For the text-containing cell, return its midpoint in (x, y) coordinate format. 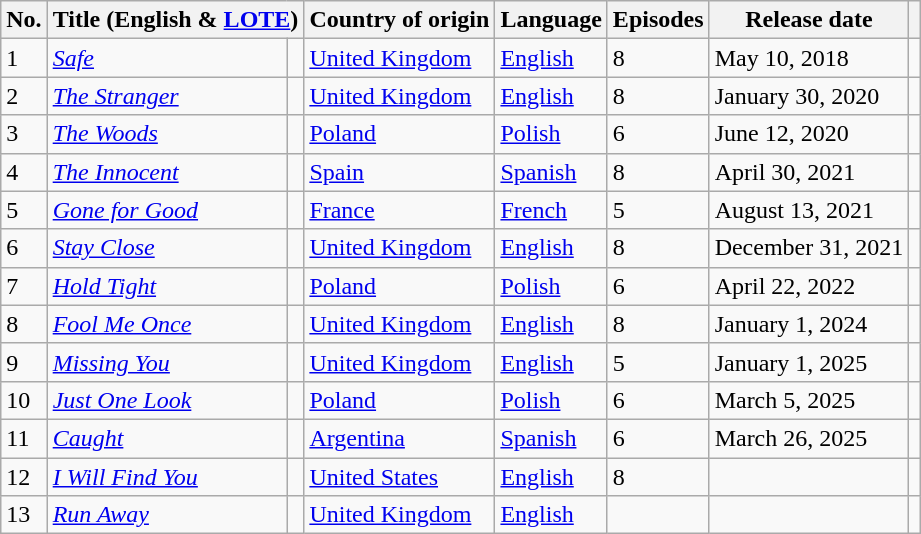
January 30, 2020 (809, 96)
7 (24, 286)
May 10, 2018 (809, 58)
March 26, 2025 (809, 438)
January 1, 2025 (809, 362)
Country of origin (400, 20)
10 (24, 400)
I Will Find You (167, 477)
April 30, 2021 (809, 172)
The Woods (167, 134)
Run Away (167, 515)
Stay Close (167, 248)
Argentina (400, 438)
3 (24, 134)
Release date (809, 20)
June 12, 2020 (809, 134)
March 5, 2025 (809, 400)
9 (24, 362)
Fool Me Once (167, 324)
January 1, 2024 (809, 324)
The Stranger (167, 96)
April 22, 2022 (809, 286)
4 (24, 172)
13 (24, 515)
French (551, 210)
1 (24, 58)
France (400, 210)
Missing You (167, 362)
August 13, 2021 (809, 210)
Title (English & LOTE) (176, 20)
Caught (167, 438)
Gone for Good (167, 210)
Episodes (658, 20)
Hold Tight (167, 286)
Spain (400, 172)
No. (24, 20)
United States (400, 477)
2 (24, 96)
December 31, 2021 (809, 248)
The Innocent (167, 172)
Just One Look (167, 400)
Safe (167, 58)
11 (24, 438)
12 (24, 477)
Language (551, 20)
